Detect which cell encompasses the target text, then output its [X, Y] center coordinate. 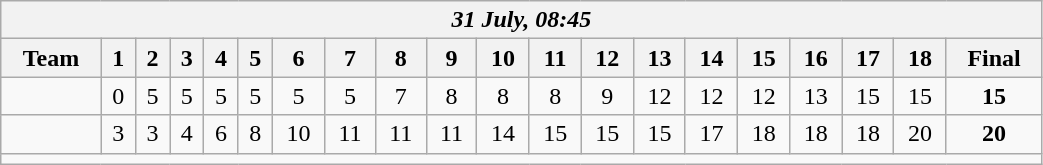
16 [816, 58]
2 [152, 58]
Team [51, 58]
Final [994, 58]
31 July, 08:45 [522, 20]
0 [118, 96]
1 [118, 58]
